Find where the given text appears and provide that cell's center as (X, Y) coordinate. 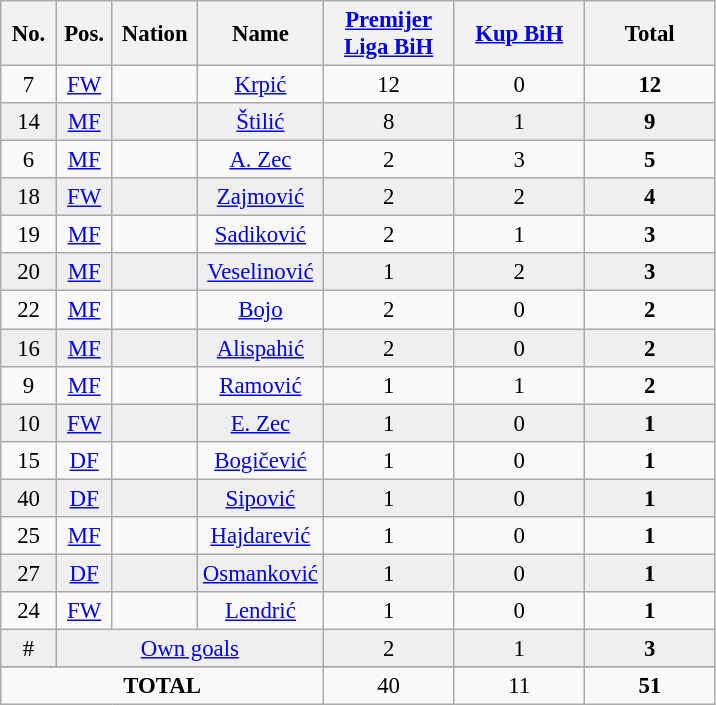
Total (650, 34)
TOTAL (162, 686)
Nation (155, 34)
22 (29, 310)
Štilić (261, 122)
25 (29, 536)
Hajdarević (261, 536)
Name (261, 34)
24 (29, 611)
16 (29, 348)
8 (388, 122)
10 (29, 423)
A. Zec (261, 160)
Own goals (190, 648)
Alispahić (261, 348)
No. (29, 34)
Zajmović (261, 197)
Pos. (84, 34)
5 (650, 160)
18 (29, 197)
Bojo (261, 310)
Lendrić (261, 611)
15 (29, 460)
7 (29, 85)
Kup BiH (520, 34)
E. Zec (261, 423)
14 (29, 122)
Premijer Liga BiH (388, 34)
Veselinović (261, 273)
# (29, 648)
Bogičević (261, 460)
Sadiković (261, 235)
4 (650, 197)
Ramović (261, 385)
51 (650, 686)
6 (29, 160)
20 (29, 273)
11 (520, 686)
Osmanković (261, 573)
19 (29, 235)
Krpić (261, 85)
Sipović (261, 498)
27 (29, 573)
